Locate the cell with the specified text and output its [x, y] center coordinate. 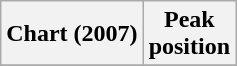
Peak position [189, 34]
Chart (2007) [72, 34]
